Find where the given text appears and provide that cell's center as [X, Y] coordinate. 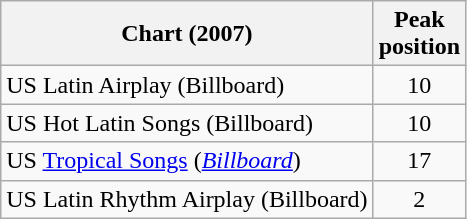
US Latin Rhythm Airplay (Billboard) [187, 199]
Chart (2007) [187, 34]
US Latin Airplay (Billboard) [187, 85]
2 [419, 199]
17 [419, 161]
US Hot Latin Songs (Billboard) [187, 123]
Peakposition [419, 34]
US Tropical Songs (Billboard) [187, 161]
